Output the (X, Y) coordinate of the center of the cell containing the given text.  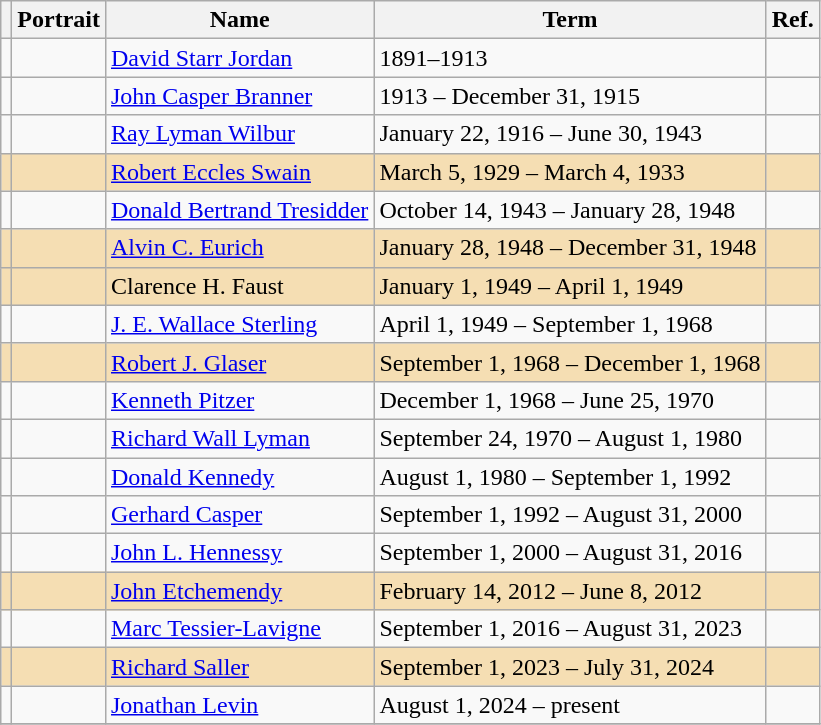
October 14, 1943 – January 28, 1948 (570, 210)
1891–1913 (570, 58)
September 1, 2016 – August 31, 2023 (570, 629)
Donald Bertrand Tresidder (239, 210)
John L. Hennessy (239, 553)
February 14, 2012 – June 8, 2012 (570, 591)
September 1, 2023 – July 31, 2024 (570, 667)
Alvin C. Eurich (239, 248)
September 1, 1992 – August 31, 2000 (570, 515)
Name (239, 20)
Marc Tessier-Lavigne (239, 629)
Richard Wall Lyman (239, 438)
April 1, 1949 – September 1, 1968 (570, 324)
John Casper Branner (239, 96)
Robert Eccles Swain (239, 172)
August 1, 2024 – present (570, 705)
Richard Saller (239, 667)
David Starr Jordan (239, 58)
January 1, 1949 – April 1, 1949 (570, 286)
December 1, 1968 – June 25, 1970 (570, 400)
March 5, 1929 – March 4, 1933 (570, 172)
Donald Kennedy (239, 477)
August 1, 1980 – September 1, 1992 (570, 477)
September 1, 1968 – December 1, 1968 (570, 362)
January 22, 1916 – June 30, 1943 (570, 134)
Ray Lyman Wilbur (239, 134)
1913 – December 31, 1915 (570, 96)
Term (570, 20)
Clarence H. Faust (239, 286)
Robert J. Glaser (239, 362)
Ref. (792, 20)
Kenneth Pitzer (239, 400)
Portrait (59, 20)
Gerhard Casper (239, 515)
January 28, 1948 – December 31, 1948 (570, 248)
John Etchemendy (239, 591)
J. E. Wallace Sterling (239, 324)
September 1, 2000 – August 31, 2016 (570, 553)
Jonathan Levin (239, 705)
September 24, 1970 – August 1, 1980 (570, 438)
